Return the [X, Y] coordinate for the center point of the cell that contains the specified text.  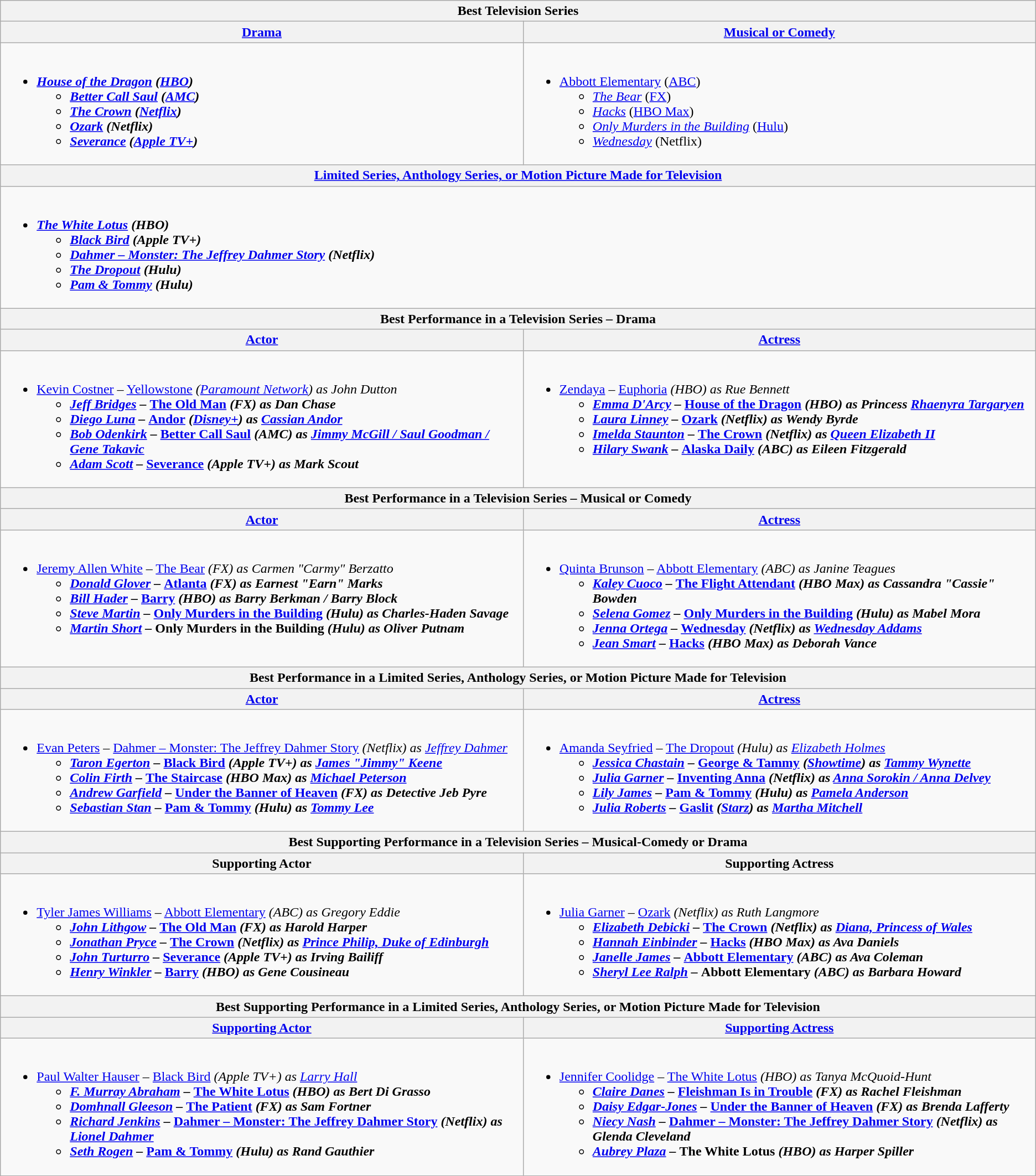
House of the Dragon (HBO)Better Call Saul (AMC)The Crown (Netflix)Ozark (Netflix)Severance (Apple TV+) [262, 104]
The White Lotus (HBO)Black Bird (Apple TV+)Dahmer – Monster: The Jeffrey Dahmer Story (Netflix)The Dropout (Hulu)Pam & Tommy (Hulu) [518, 247]
Abbott Elementary (ABC)The Bear (FX)Hacks (HBO Max)Only Murders in the Building (Hulu)Wednesday (Netflix) [779, 104]
Best Supporting Performance in a Limited Series, Anthology Series, or Motion Picture Made for Television [518, 1007]
Best Television Series [518, 11]
Limited Series, Anthology Series, or Motion Picture Made for Television [518, 175]
Best Performance in a Television Series – Drama [518, 319]
Drama [262, 32]
Best Performance in a Limited Series, Anthology Series, or Motion Picture Made for Television [518, 677]
Best Performance in a Television Series – Musical or Comedy [518, 498]
Best Supporting Performance in a Television Series – Musical-Comedy or Drama [518, 842]
Musical or Comedy [779, 32]
